From the cell containing the given text, extract its center point as [x, y] coordinate. 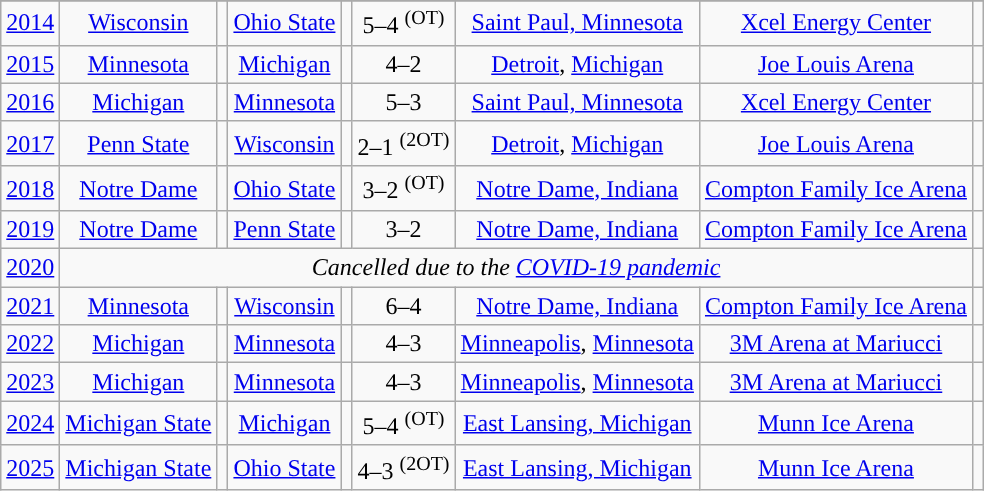
2023 [30, 382]
2–1 (2OT) [404, 144]
4–3 (2OT) [404, 468]
6–4 [404, 306]
5–3 [404, 102]
2024 [30, 424]
2022 [30, 344]
2016 [30, 102]
2021 [30, 306]
4–2 [404, 64]
2018 [30, 188]
2017 [30, 144]
3–2 (OT) [404, 188]
2025 [30, 468]
2020 [30, 268]
Cancelled due to the COVID-19 pandemic [516, 268]
2019 [30, 230]
3–2 [404, 230]
2014 [30, 24]
2015 [30, 64]
